Detect which cell encompasses the target text, then output its [X, Y] center coordinate. 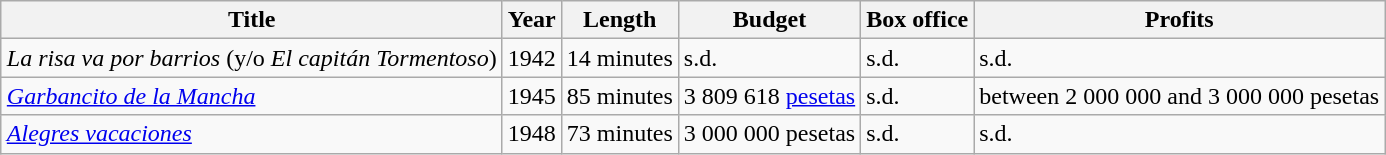
73 minutes [620, 134]
3 000 000 pesetas [769, 134]
Title [252, 20]
Profits [1180, 20]
1945 [532, 96]
Year [532, 20]
Length [620, 20]
Garbancito de la Mancha [252, 96]
14 minutes [620, 58]
between 2 000 000 and 3 000 000 pesetas [1180, 96]
La risa va por barrios (y/o El capitán Tormentoso) [252, 58]
1942 [532, 58]
1948 [532, 134]
85 minutes [620, 96]
Box office [918, 20]
Budget [769, 20]
3 809 618 pesetas [769, 96]
Alegres vacaciones [252, 134]
